From the cell containing the given text, extract its center point as [X, Y] coordinate. 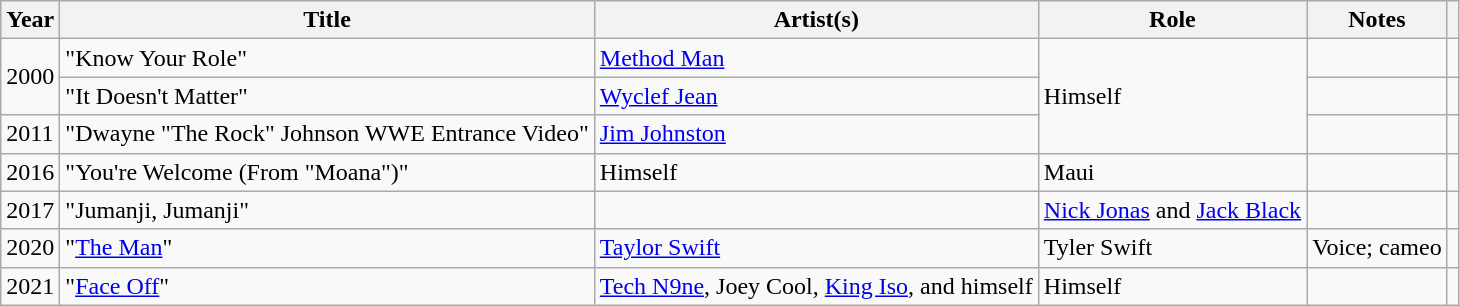
"Jumanji, Jumanji" [327, 210]
"The Man" [327, 248]
2017 [30, 210]
"You're Welcome (From "Moana")" [327, 172]
Tech N9ne, Joey Cool, King Iso, and himself [816, 286]
Tyler Swift [1172, 248]
2016 [30, 172]
2011 [30, 134]
Notes [1378, 20]
"It Doesn't Matter" [327, 96]
Maui [1172, 172]
Taylor Swift [816, 248]
Year [30, 20]
"Dwayne "The Rock" Johnson WWE Entrance Video" [327, 134]
2021 [30, 286]
Voice; cameo [1378, 248]
"Face Off" [327, 286]
"Know Your Role" [327, 58]
Artist(s) [816, 20]
2000 [30, 77]
2020 [30, 248]
Jim Johnston [816, 134]
Nick Jonas and Jack Black [1172, 210]
Method Man [816, 58]
Wyclef Jean [816, 96]
Role [1172, 20]
Title [327, 20]
